Detect which cell encompasses the target text, then output its (x, y) center coordinate. 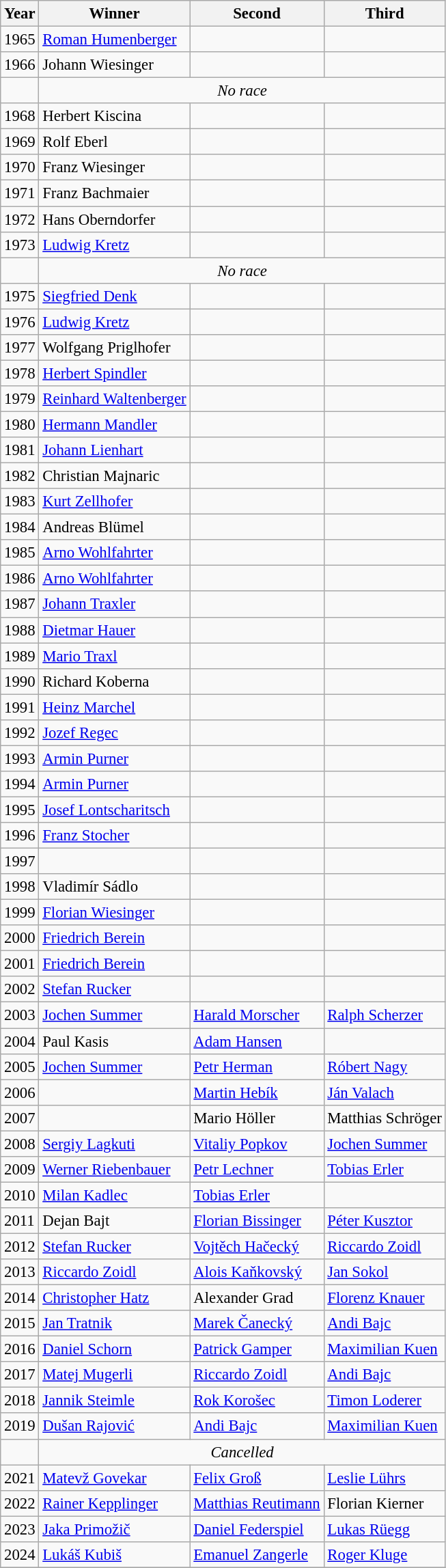
Sergiy Lagkuti (115, 1144)
Ján Valach (385, 1092)
1969 (20, 142)
2019 (20, 1427)
Rolf Eberl (115, 142)
Andreas Blümel (115, 527)
Péter Kusztor (385, 1221)
Patrick Gamper (257, 1349)
Johann Wiesinger (115, 65)
Dušan Rajović (115, 1427)
2003 (20, 1015)
1968 (20, 116)
Martin Hebík (257, 1092)
1995 (20, 810)
1988 (20, 630)
Alexander Grad (257, 1298)
1987 (20, 605)
Christopher Hatz (115, 1298)
Daniel Schorn (115, 1349)
Paul Kasis (115, 1041)
1975 (20, 296)
1980 (20, 424)
Vladimír Sádlo (115, 887)
1983 (20, 501)
Herbert Kiscina (115, 116)
Jan Sokol (385, 1272)
Johann Traxler (115, 605)
1984 (20, 527)
Matej Mugerli (115, 1375)
2022 (20, 1503)
1966 (20, 65)
2016 (20, 1349)
Roman Humenberger (115, 40)
2011 (20, 1221)
Herbert Spindler (115, 373)
2005 (20, 1067)
2015 (20, 1323)
Florian Bissinger (257, 1221)
Wolfgang Priglhofer (115, 348)
Kurt Zellhofer (115, 501)
Werner Riebenbauer (115, 1170)
1996 (20, 836)
Milan Kadlec (115, 1195)
Timon Loderer (385, 1401)
Dejan Bajt (115, 1221)
Róbert Nagy (385, 1067)
Jannik Steimle (115, 1401)
2002 (20, 990)
Florian Wiesinger (115, 913)
Siegfried Denk (115, 296)
Second (257, 14)
1979 (20, 399)
Daniel Federspiel (257, 1529)
1989 (20, 656)
Harald Morscher (257, 1015)
Johann Lienhart (115, 450)
Dietmar Hauer (115, 630)
2008 (20, 1144)
1965 (20, 40)
2013 (20, 1272)
Third (385, 14)
2014 (20, 1298)
Reinhard Waltenberger (115, 399)
Matthias Schröger (385, 1118)
Mario Traxl (115, 656)
Josef Lontscharitsch (115, 810)
1998 (20, 887)
Franz Wiesinger (115, 167)
1991 (20, 707)
Year (20, 14)
Marek Čanecký (257, 1323)
2009 (20, 1170)
Mario Höller (257, 1118)
Vojtěch Hačecký (257, 1246)
Jozef Regec (115, 733)
Florenz Knauer (385, 1298)
Lukas Rüegg (385, 1529)
2004 (20, 1041)
Petr Lechner (257, 1170)
Adam Hansen (257, 1041)
1992 (20, 733)
1997 (20, 862)
Ralph Scherzer (385, 1015)
2024 (20, 1555)
1972 (20, 219)
2023 (20, 1529)
2007 (20, 1118)
1970 (20, 167)
1994 (20, 784)
Jaka Primožič (115, 1529)
2000 (20, 938)
Lukáš Kubiš (115, 1555)
Christian Majnaric (115, 476)
Hermann Mandler (115, 424)
1981 (20, 450)
1976 (20, 322)
Leslie Lührs (385, 1478)
Matthias Reutimann (257, 1503)
2006 (20, 1092)
Felix Groß (257, 1478)
Jan Tratnik (115, 1323)
Franz Stocher (115, 836)
Rok Korošec (257, 1401)
Rainer Kepplinger (115, 1503)
1999 (20, 913)
Hans Oberndorfer (115, 219)
Franz Bachmaier (115, 193)
Emanuel Zangerle (257, 1555)
Alois Kaňkovský (257, 1272)
Matevž Govekar (115, 1478)
Roger Kluge (385, 1555)
Richard Koberna (115, 681)
Winner (115, 14)
Vitaliy Popkov (257, 1144)
Florian Kierner (385, 1503)
2017 (20, 1375)
1973 (20, 245)
1978 (20, 373)
1985 (20, 553)
Petr Herman (257, 1067)
Heinz Marchel (115, 707)
Cancelled (242, 1452)
1982 (20, 476)
1971 (20, 193)
1990 (20, 681)
2021 (20, 1478)
2010 (20, 1195)
1993 (20, 758)
1977 (20, 348)
1986 (20, 579)
2001 (20, 964)
2018 (20, 1401)
2012 (20, 1246)
